For the text-containing cell, return its midpoint in (X, Y) coordinate format. 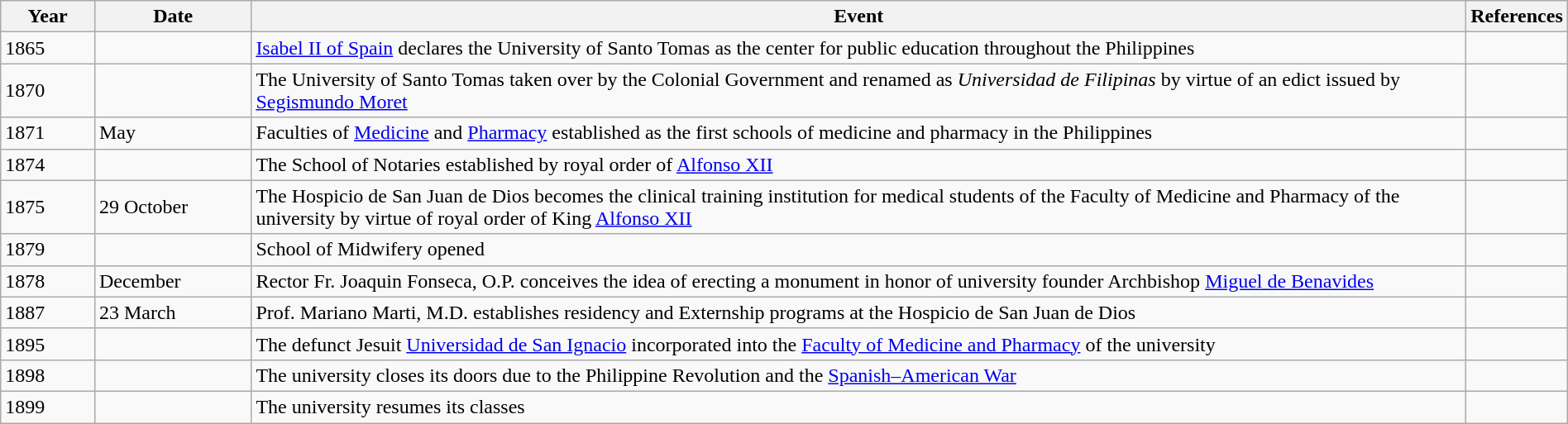
1899 (48, 407)
1887 (48, 312)
May (172, 133)
1870 (48, 91)
Year (48, 17)
Date (172, 17)
1895 (48, 344)
Faculties of Medicine and Pharmacy established as the first schools of medicine and pharmacy in the Philippines (858, 133)
Isabel II of Spain declares the University of Santo Tomas as the center for public education throughout the Philippines (858, 48)
1898 (48, 375)
The university resumes its classes (858, 407)
1875 (48, 207)
23 March (172, 312)
1871 (48, 133)
References (1517, 17)
Prof. Mariano Marti, M.D. establishes residency and Externship programs at the Hospicio de San Juan de Dios (858, 312)
1878 (48, 281)
The defunct Jesuit Universidad de San Ignacio incorporated into the Faculty of Medicine and Pharmacy of the university (858, 344)
29 October (172, 207)
The School of Notaries established by royal order of Alfonso XII (858, 164)
School of Midwifery opened (858, 250)
The university closes its doors due to the Philippine Revolution and the Spanish–American War (858, 375)
1879 (48, 250)
December (172, 281)
Rector Fr. Joaquin Fonseca, O.P. conceives the idea of erecting a monument in honor of university founder Archbishop Miguel de Benavides (858, 281)
Event (858, 17)
1874 (48, 164)
1865 (48, 48)
